Pinpoint the cell where the given text exists, returning its [X, Y] midpoint coordinate. 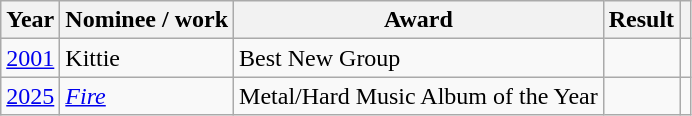
Metal/Hard Music Album of the Year [419, 96]
2001 [30, 58]
Award [419, 20]
Best New Group [419, 58]
Year [30, 20]
Kittie [147, 58]
Fire [147, 96]
2025 [30, 96]
Result [641, 20]
Nominee / work [147, 20]
